Determine the (x, y) coordinate at the center of the cell enclosing the given text.  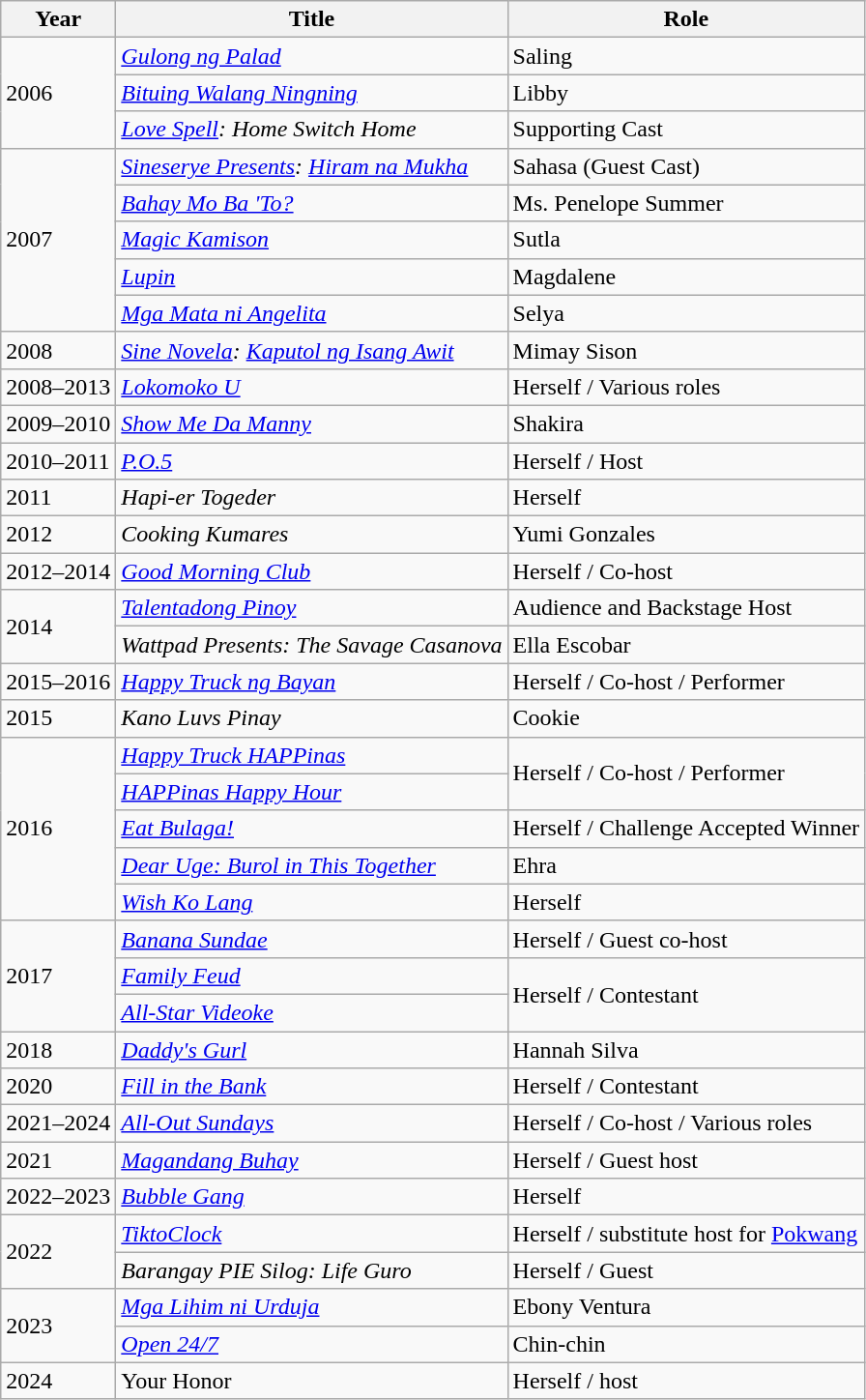
Saling (686, 56)
Magandang Buhay (311, 1160)
Magic Kamison (311, 240)
Ehra (686, 865)
Herself / Guest (686, 1270)
2009–2010 (58, 423)
Libby (686, 93)
Wattpad Presents: The Savage Casanova (311, 645)
TiktoClock (311, 1234)
2023 (58, 1326)
Herself / Challenge Accepted Winner (686, 829)
Selya (686, 313)
Herself / substitute host for Pokwang (686, 1234)
Good Morning Club (311, 571)
2007 (58, 240)
Sineserye Presents: Hiram na Mukha (311, 166)
2012–2014 (58, 571)
Fill in the Bank (311, 1087)
Eat Bulaga! (311, 829)
Lokomoko U (311, 387)
Herself / host (686, 1381)
2022–2023 (58, 1197)
HAPPinas Happy Hour (311, 792)
Love Spell: Home Switch Home (311, 130)
Cookie (686, 718)
Supporting Cast (686, 130)
2015–2016 (58, 682)
Herself / Guest host (686, 1160)
2021 (58, 1160)
Wish Ko Lang (311, 902)
2015 (58, 718)
2012 (58, 535)
Hapi-er Togeder (311, 498)
Family Feud (311, 976)
2008 (58, 350)
Daddy's Gurl (311, 1049)
Herself / Various roles (686, 387)
Audience and Backstage Host (686, 608)
Herself / Guest co-host (686, 939)
2008–2013 (58, 387)
2014 (58, 627)
2018 (58, 1049)
Ms. Penelope Summer (686, 203)
Mga Lihim ni Urduja (311, 1307)
Open 24/7 (311, 1344)
Happy Truck HAPPinas (311, 755)
2006 (58, 93)
2024 (58, 1381)
Title (311, 19)
2010–2011 (58, 461)
All-Star Videoke (311, 1012)
Ella Escobar (686, 645)
Kano Luvs Pinay (311, 718)
Herself / Co-host / Various roles (686, 1123)
Bituing Walang Ningning (311, 93)
Sine Novela: Kaputol ng Isang Awit (311, 350)
Bubble Gang (311, 1197)
2011 (58, 498)
2022 (58, 1252)
Ebony Ventura (686, 1307)
Chin-chin (686, 1344)
Shakira (686, 423)
Bahay Mo Ba 'To? (311, 203)
Your Honor (311, 1381)
Herself / Co-host (686, 571)
Hannah Silva (686, 1049)
Role (686, 19)
Dear Uge: Burol in This Together (311, 865)
2021–2024 (58, 1123)
Lupin (311, 277)
Mimay Sison (686, 350)
All-Out Sundays (311, 1123)
Gulong ng Palad (311, 56)
Year (58, 19)
Yumi Gonzales (686, 535)
Sutla (686, 240)
Sahasa (Guest Cast) (686, 166)
Show Me Da Manny (311, 423)
Happy Truck ng Bayan (311, 682)
2017 (58, 976)
Barangay PIE Silog: Life Guro (311, 1270)
Mga Mata ni Angelita (311, 313)
Banana Sundae (311, 939)
Cooking Kumares (311, 535)
2016 (58, 829)
P.O.5 (311, 461)
2020 (58, 1087)
Talentadong Pinoy (311, 608)
Magdalene (686, 277)
Herself / Host (686, 461)
